Provide the [x, y] coordinate of the cell's center where the given text is located.  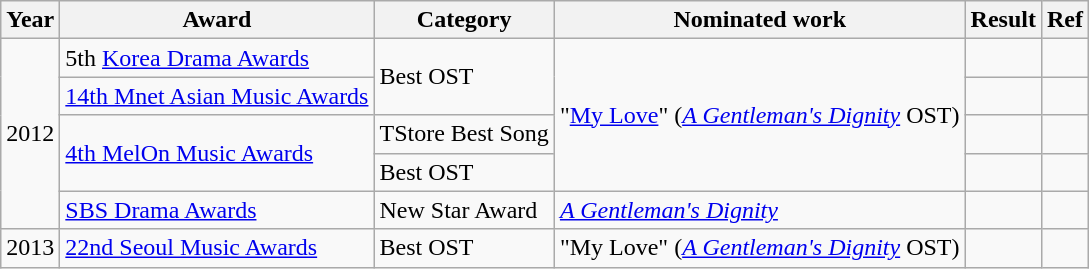
22nd Seoul Music Awards [217, 248]
SBS Drama Awards [217, 210]
Result [1003, 20]
Award [217, 20]
Ref [1064, 20]
14th Mnet Asian Music Awards [217, 96]
New Star Award [464, 210]
4th MelOn Music Awards [217, 153]
Category [464, 20]
A Gentleman's Dignity [760, 210]
2013 [30, 248]
Nominated work [760, 20]
2012 [30, 134]
5th Korea Drama Awards [217, 58]
Year [30, 20]
TStore Best Song [464, 134]
